Return the (X, Y) coordinate for the center point of the cell that contains the specified text.  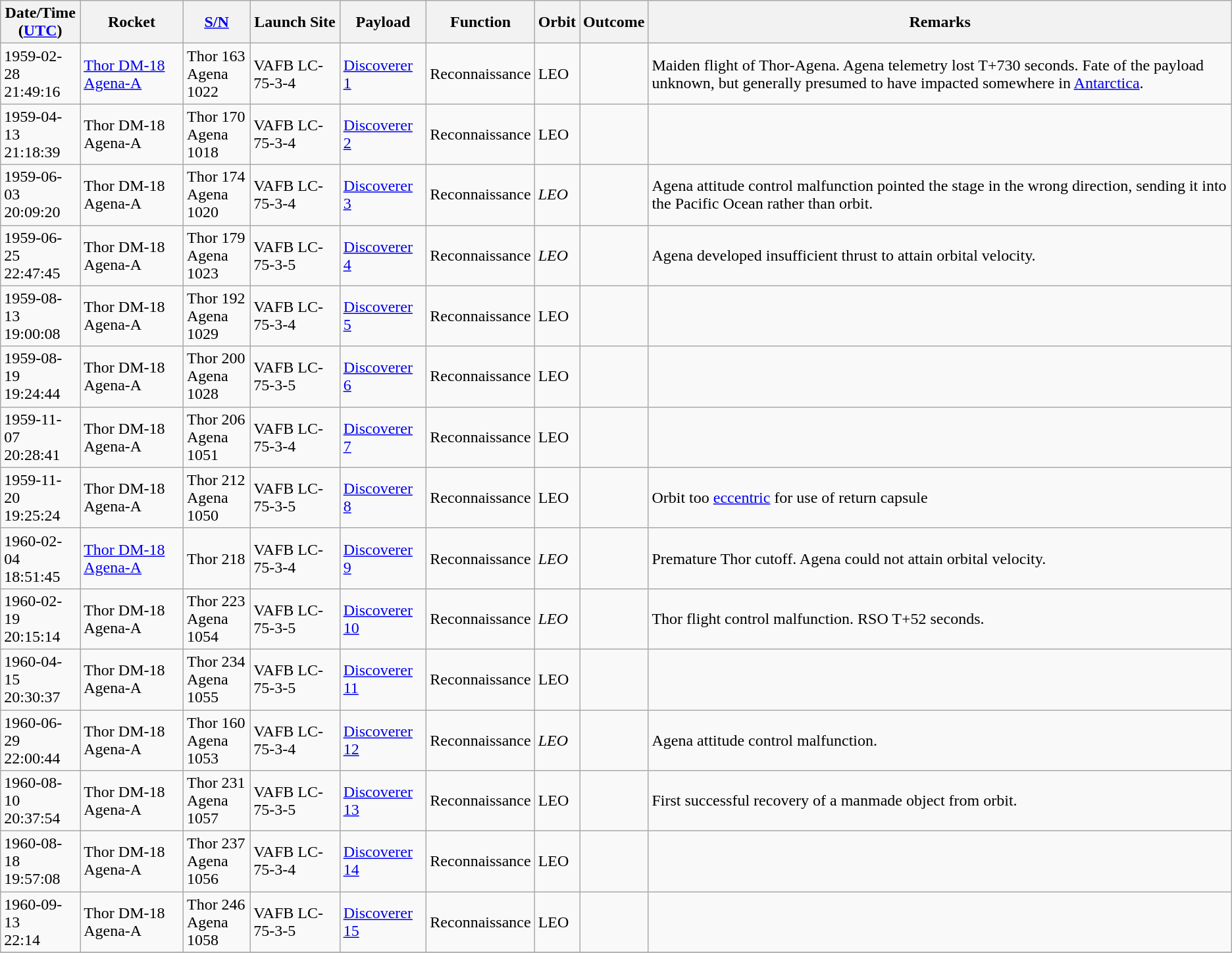
1960-08-1819:57:08 (41, 862)
1959-11-2019:25:24 (41, 498)
Thor 174Agena 1020 (216, 195)
Discoverer 10 (383, 619)
Thor 200Agena 1028 (216, 376)
1959-06-2522:47:45 (41, 255)
1959-11-0720:28:41 (41, 437)
Payload (383, 22)
Thor 170Agena 1018 (216, 134)
1959-08-1919:24:44 (41, 376)
1959-02-2821:49:16 (41, 74)
Discoverer 7 (383, 437)
1959-08-1319:00:08 (41, 316)
Thor 246Agena 1058 (216, 922)
Outcome (614, 22)
First successful recovery of a manmade object from orbit. (940, 801)
Discoverer 13 (383, 801)
1960-09-1322:14 (41, 922)
Agena developed insufficient thrust to attain orbital velocity. (940, 255)
Discoverer 6 (383, 376)
Thor 223Agena 1054 (216, 619)
Discoverer 12 (383, 740)
Thor 206Agena 1051 (216, 437)
Discoverer 1 (383, 74)
Thor 231Agena 1057 (216, 801)
Discoverer 2 (383, 134)
Agena attitude control malfunction pointed the stage in the wrong direction, sending it into the Pacific Ocean rather than orbit. (940, 195)
Rocket (132, 22)
Thor 192Agena 1029 (216, 316)
Discoverer 14 (383, 862)
Thor 212Agena 1050 (216, 498)
Discoverer 4 (383, 255)
Thor 179Agena 1023 (216, 255)
Discoverer 15 (383, 922)
Thor flight control malfunction. RSO T+52 seconds. (940, 619)
1960-04-1520:30:37 (41, 679)
Thor 234Agena 1055 (216, 679)
Discoverer 5 (383, 316)
Discoverer 9 (383, 558)
1960-02-1920:15:14 (41, 619)
Premature Thor cutoff. Agena could not attain orbital velocity. (940, 558)
Orbit (557, 22)
S/N (216, 22)
Thor 218 (216, 558)
1959-06-0320:09:20 (41, 195)
Discoverer 3 (383, 195)
1960-02-0418:51:45 (41, 558)
Thor 160Agena 1053 (216, 740)
Thor 237Agena 1056 (216, 862)
Discoverer 11 (383, 679)
Launch Site (295, 22)
Date/Time(UTC) (41, 22)
1960-08-1020:37:54 (41, 801)
Orbit too eccentric for use of return capsule (940, 498)
Agena attitude control malfunction. (940, 740)
Thor 163Agena 1022 (216, 74)
1959-04-1321:18:39 (41, 134)
Remarks (940, 22)
1960-06-2922:00:44 (41, 740)
Function (480, 22)
Discoverer 8 (383, 498)
